For the text-containing cell, return its midpoint in (X, Y) coordinate format. 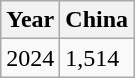
1,514 (97, 58)
Year (30, 20)
China (97, 20)
2024 (30, 58)
